From the cell containing the given text, extract its center point as [x, y] coordinate. 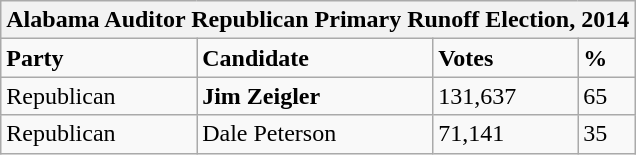
65 [606, 96]
131,637 [506, 96]
Dale Peterson [315, 134]
Alabama Auditor Republican Primary Runoff Election, 2014 [318, 20]
Candidate [315, 58]
% [606, 58]
Party [99, 58]
35 [606, 134]
Jim Zeigler [315, 96]
71,141 [506, 134]
Votes [506, 58]
